Find where the given text appears and provide that cell's center as [x, y] coordinate. 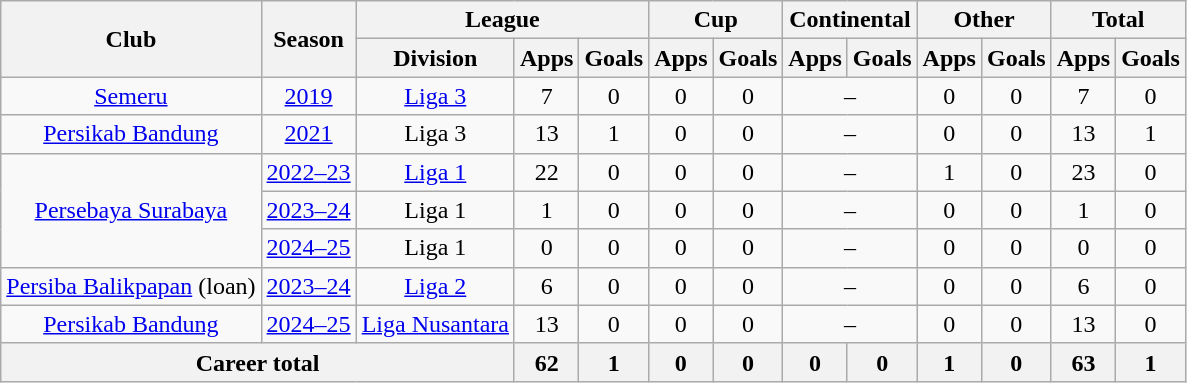
Liga Nusantara [435, 324]
Liga 2 [435, 286]
22 [546, 172]
League [502, 20]
Semeru [131, 96]
Cup [716, 20]
Persebaya Surabaya [131, 210]
Continental [850, 20]
2019 [308, 96]
2022–23 [308, 172]
63 [1083, 362]
23 [1083, 172]
2021 [308, 134]
Club [131, 39]
Total [1118, 20]
Season [308, 39]
62 [546, 362]
Persiba Balikpapan (loan) [131, 286]
Career total [258, 362]
Other [984, 20]
Division [435, 58]
